Pinpoint the cell where the given text exists, returning its [X, Y] midpoint coordinate. 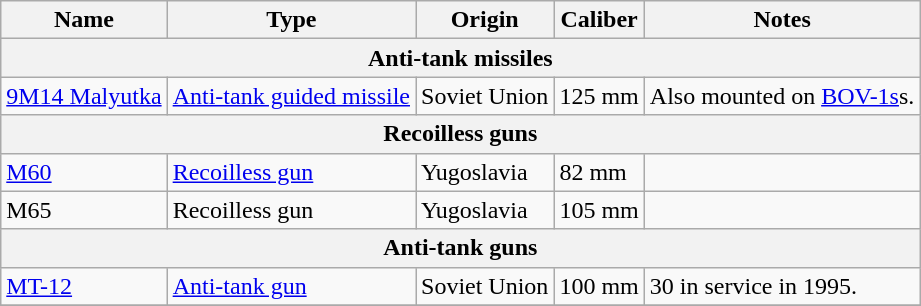
Notes [782, 20]
Caliber [599, 20]
Also mounted on BOV-1ss. [782, 96]
105 mm [599, 210]
M60 [84, 172]
Origin [485, 20]
Anti-tank missiles [460, 58]
Anti-tank guided missile [291, 96]
M65 [84, 210]
Anti-tank gun [291, 286]
30 in service in 1995. [782, 286]
MT-12 [84, 286]
Recoilless guns [460, 134]
125 mm [599, 96]
Name [84, 20]
Anti-tank guns [460, 248]
100 mm [599, 286]
9M14 Malyutka [84, 96]
Type [291, 20]
82 mm [599, 172]
